Pinpoint the cell where the given text exists, returning its [X, Y] midpoint coordinate. 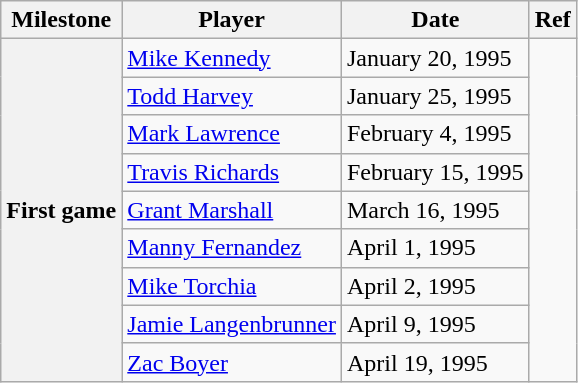
February 15, 1995 [435, 172]
Grant Marshall [232, 210]
Zac Boyer [232, 362]
April 1, 1995 [435, 248]
Jamie Langenbrunner [232, 324]
April 9, 1995 [435, 324]
April 19, 1995 [435, 362]
Travis Richards [232, 172]
Player [232, 20]
January 25, 1995 [435, 96]
Todd Harvey [232, 96]
Date [435, 20]
Mark Lawrence [232, 134]
Manny Fernandez [232, 248]
Milestone [62, 20]
First game [62, 210]
March 16, 1995 [435, 210]
Ref [552, 20]
Mike Torchia [232, 286]
February 4, 1995 [435, 134]
April 2, 1995 [435, 286]
January 20, 1995 [435, 58]
Mike Kennedy [232, 58]
